Find where the given text appears and provide that cell's center as [x, y] coordinate. 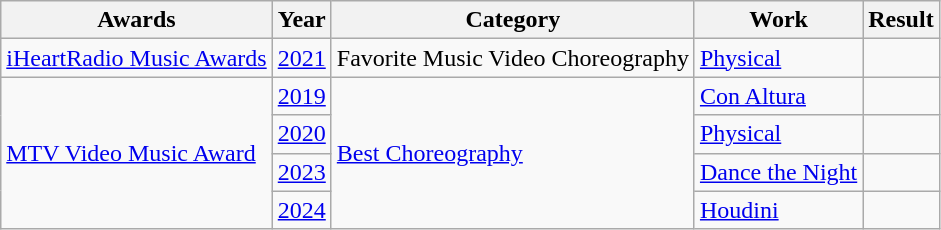
2024 [302, 210]
Dance the Night [778, 172]
Favorite Music Video Choreography [512, 58]
Con Altura [778, 96]
Houdini [778, 210]
Year [302, 20]
MTV Video Music Award [136, 153]
2021 [302, 58]
Awards [136, 20]
Best Choreography [512, 153]
2023 [302, 172]
Work [778, 20]
2020 [302, 134]
Category [512, 20]
Result [901, 20]
2019 [302, 96]
iHeartRadio Music Awards [136, 58]
